Detect which cell encompasses the target text, then output its (X, Y) center coordinate. 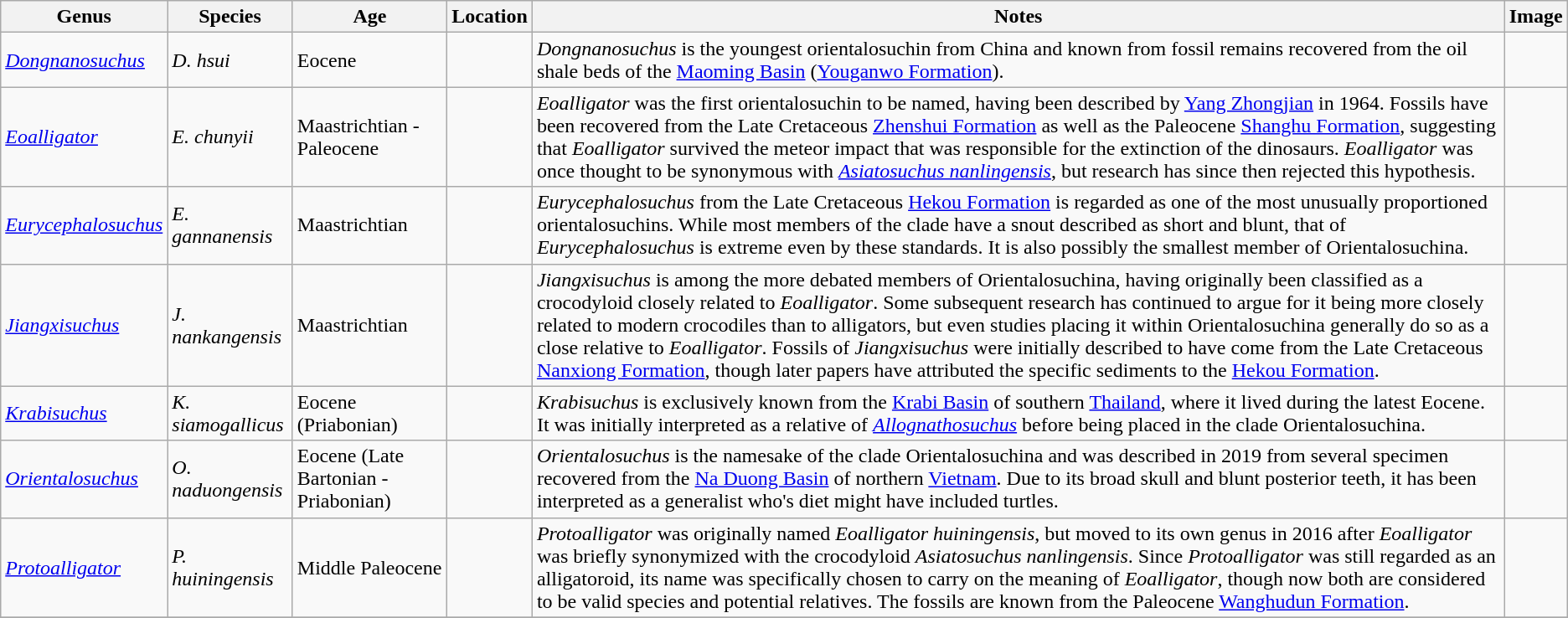
Middle Paleocene (369, 568)
D. hsui (230, 60)
J. nankangensis (230, 325)
Image (1536, 17)
E. gannanensis (230, 225)
Eocene (Late Bartonian - Priabonian) (369, 479)
Orientalosuchus (84, 479)
Location (490, 17)
K. siamogallicus (230, 414)
Eocene (369, 60)
Krabisuchus (84, 414)
Maastrichtian - Paleocene (369, 137)
E. chunyii (230, 137)
Genus (84, 17)
Jiangxisuchus (84, 325)
Dongnanosuchus (84, 60)
Eoalligator (84, 137)
Protoalligator (84, 568)
Eurycephalosuchus (84, 225)
P. huiningensis (230, 568)
Eocene (Priabonian) (369, 414)
Species (230, 17)
O. naduongensis (230, 479)
Age (369, 17)
Notes (1019, 17)
